Identify which cell holds the provided text, then report its (X, Y) central coordinate. 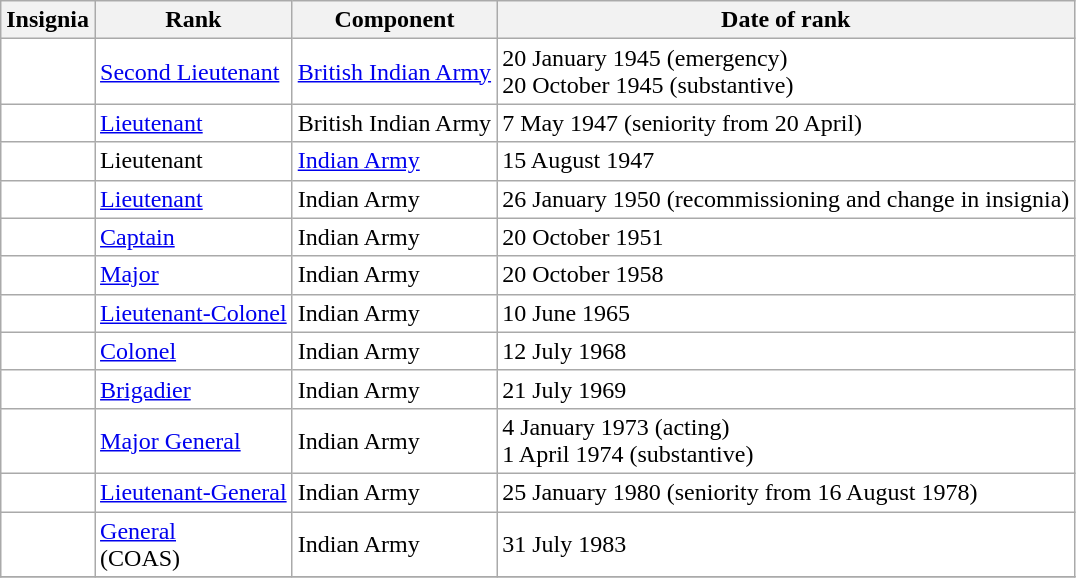
31 July 1983 (786, 544)
General(COAS) (194, 544)
Major General (194, 440)
7 May 1947 (seniority from 20 April) (786, 123)
20 October 1958 (786, 275)
Component (394, 20)
26 January 1950 (recommissioning and change in insignia) (786, 199)
Lieutenant-General (194, 492)
Lieutenant-Colonel (194, 313)
Second Lieutenant (194, 72)
Insignia (48, 20)
20 October 1951 (786, 237)
20 January 1945 (emergency)20 October 1945 (substantive) (786, 72)
10 June 1965 (786, 313)
12 July 1968 (786, 351)
21 July 1969 (786, 389)
Rank (194, 20)
25 January 1980 (seniority from 16 August 1978) (786, 492)
Captain (194, 237)
Brigadier (194, 389)
Date of rank (786, 20)
15 August 1947 (786, 161)
Colonel (194, 351)
Major (194, 275)
4 January 1973 (acting)1 April 1974 (substantive) (786, 440)
